Return (X, Y) of the center of cell containing provided text 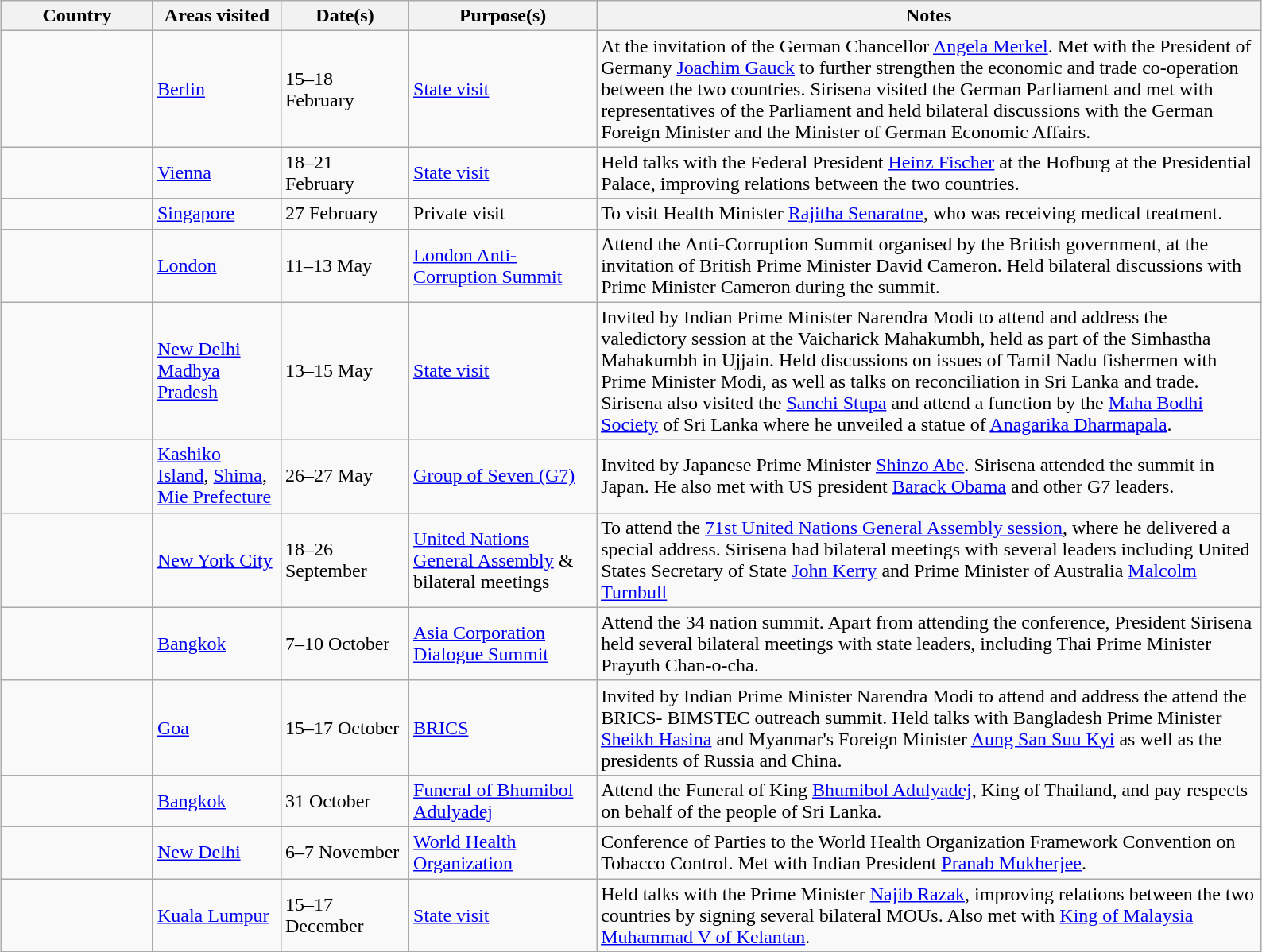
15–18 February (345, 89)
Berlin (216, 89)
7–10 October (345, 644)
World Health Organization (503, 852)
Notes (929, 16)
To visit Health Minister Rajitha Senaratne, who was receiving medical treatment. (929, 214)
BRICS (503, 728)
Attend the Funeral of King Bhumibol Adulyadej, King of Thailand, and pay respects on behalf of the people of Sri Lanka. (929, 801)
6–7 November (345, 852)
26–27 May (345, 476)
13–15 May (345, 370)
18–21 February (345, 173)
Areas visited (216, 16)
Private visit (503, 214)
United Nations General Assembly & bilateral meetings (503, 559)
18–26 September (345, 559)
Purpose(s) (503, 16)
New York City (216, 559)
Vienna (216, 173)
Funeral of Bhumibol Adulyadej (503, 801)
Date(s) (345, 16)
15–17 October (345, 728)
Country (76, 16)
Singapore (216, 214)
New DelhiMadhya Pradesh (216, 370)
London Anti-Corruption Summit (503, 265)
Asia Corporation Dialogue Summit (503, 644)
Kashiko Island, Shima, Mie Prefecture (216, 476)
15–17 December (345, 915)
11–13 May (345, 265)
Held talks with the Federal President Heinz Fischer at the Hofburg at the Presidential Palace, improving relations between the two countries. (929, 173)
Group of Seven (G7) (503, 476)
Conference of Parties to the World Health Organization Framework Convention on Tobacco Control. Met with Indian President Pranab Mukherjee. (929, 852)
Goa (216, 728)
New Delhi (216, 852)
Kuala Lumpur (216, 915)
London (216, 265)
27 February (345, 214)
31 October (345, 801)
